For the text-containing cell, return its midpoint in (X, Y) coordinate format. 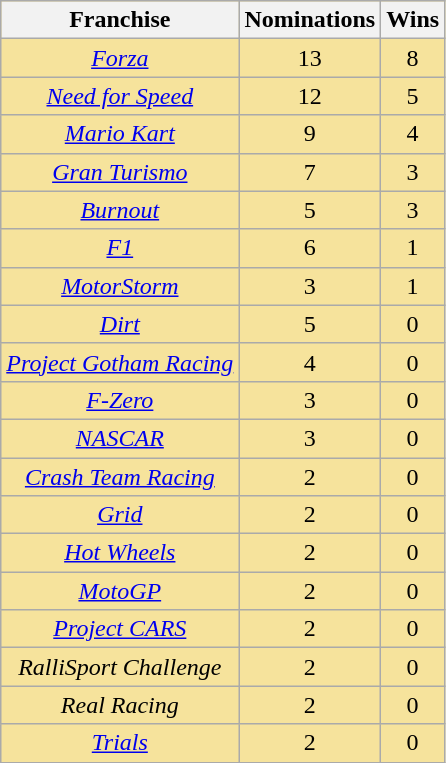
13 (310, 58)
Project Gotham Racing (120, 362)
Wins (413, 20)
Need for Speed (120, 96)
F1 (120, 248)
F-Zero (120, 400)
NASCAR (120, 438)
8 (413, 58)
Hot Wheels (120, 553)
MotoGP (120, 591)
9 (310, 134)
Trials (120, 743)
RalliSport Challenge (120, 667)
Mario Kart (120, 134)
Nominations (310, 20)
Project CARS (120, 629)
Franchise (120, 20)
12 (310, 96)
Forza (120, 58)
MotorStorm (120, 286)
7 (310, 172)
Grid (120, 515)
Gran Turismo (120, 172)
Burnout (120, 210)
Crash Team Racing (120, 477)
Dirt (120, 324)
Real Racing (120, 705)
6 (310, 248)
